Identify which cell holds the provided text, then report its (x, y) central coordinate. 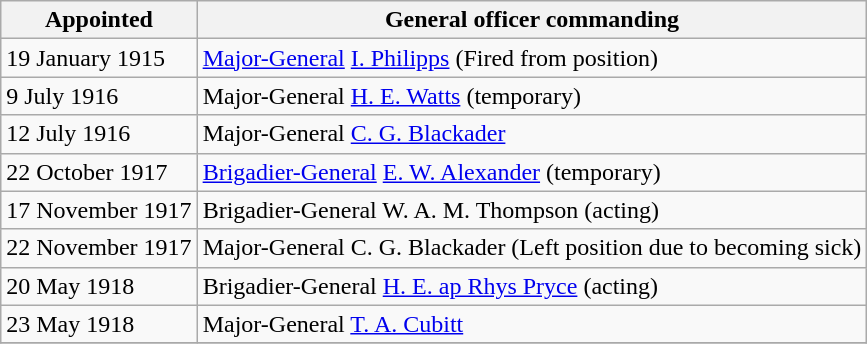
Brigadier-General E. W. Alexander (temporary) (532, 172)
23 May 1918 (99, 324)
Major-General C. G. Blackader (532, 134)
Major-General H. E. Watts (temporary) (532, 96)
19 January 1915 (99, 58)
12 July 1916 (99, 134)
General officer commanding (532, 20)
Major-General C. G. Blackader (Left position due to becoming sick) (532, 248)
22 November 1917 (99, 248)
Major-General I. Philipps (Fired from position) (532, 58)
17 November 1917 (99, 210)
9 July 1916 (99, 96)
Brigadier-General H. E. ap Rhys Pryce (acting) (532, 286)
20 May 1918 (99, 286)
22 October 1917 (99, 172)
Appointed (99, 20)
Brigadier-General W. A. M. Thompson (acting) (532, 210)
Major-General T. A. Cubitt (532, 324)
